Identify which cell holds the provided text, then report its (x, y) central coordinate. 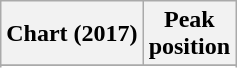
Chart (2017) (72, 34)
Peakposition (189, 34)
